Detect which cell encompasses the target text, then output its (X, Y) center coordinate. 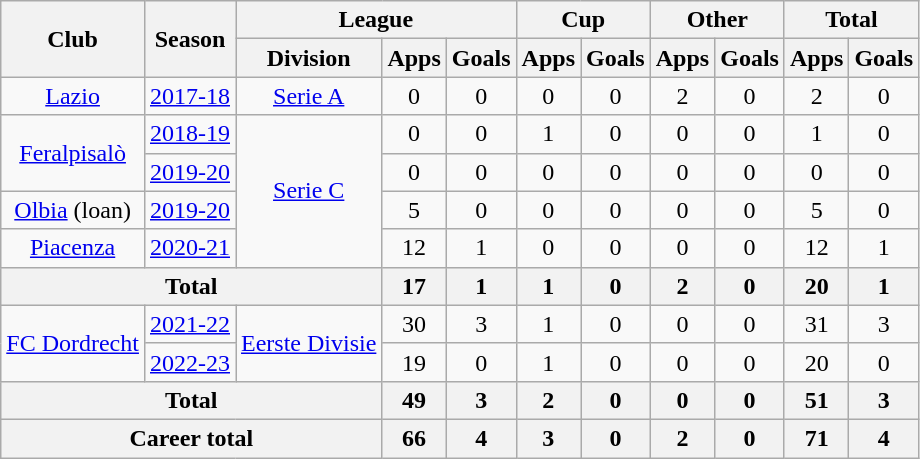
49 (414, 400)
Lazio (73, 96)
Other (717, 20)
17 (414, 286)
Piacenza (73, 248)
2021-22 (190, 324)
51 (816, 400)
Serie C (309, 191)
30 (414, 324)
Serie A (309, 96)
Cup (583, 20)
2018-19 (190, 134)
Career total (192, 438)
Season (190, 39)
2020-21 (190, 248)
Olbia (loan) (73, 210)
FC Dordrecht (73, 343)
Club (73, 39)
66 (414, 438)
Feralpisalò (73, 153)
2017-18 (190, 96)
2022-23 (190, 362)
Eerste Divisie (309, 343)
31 (816, 324)
19 (414, 362)
League (376, 20)
71 (816, 438)
Division (309, 58)
